Return the [x, y] coordinate for the center point of the cell that contains the specified text.  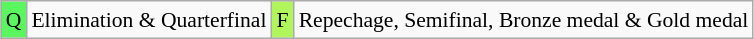
Elimination & Quarterfinal [148, 20]
Q [14, 20]
F [282, 20]
Repechage, Semifinal, Bronze medal & Gold medal [524, 20]
